Determine the (x, y) coordinate at the center of the cell enclosing the given text.  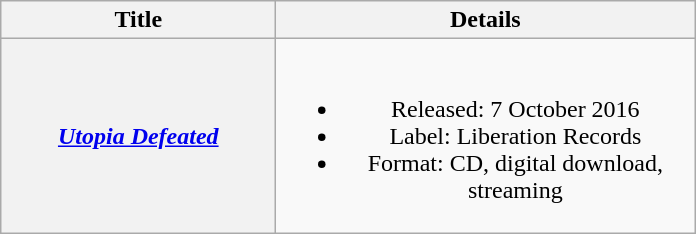
Released: 7 October 2016Label: Liberation RecordsFormat: CD, digital download, streaming (486, 136)
Utopia Defeated (138, 136)
Details (486, 20)
Title (138, 20)
